Output the [x, y] coordinate of the center of the cell containing the given text.  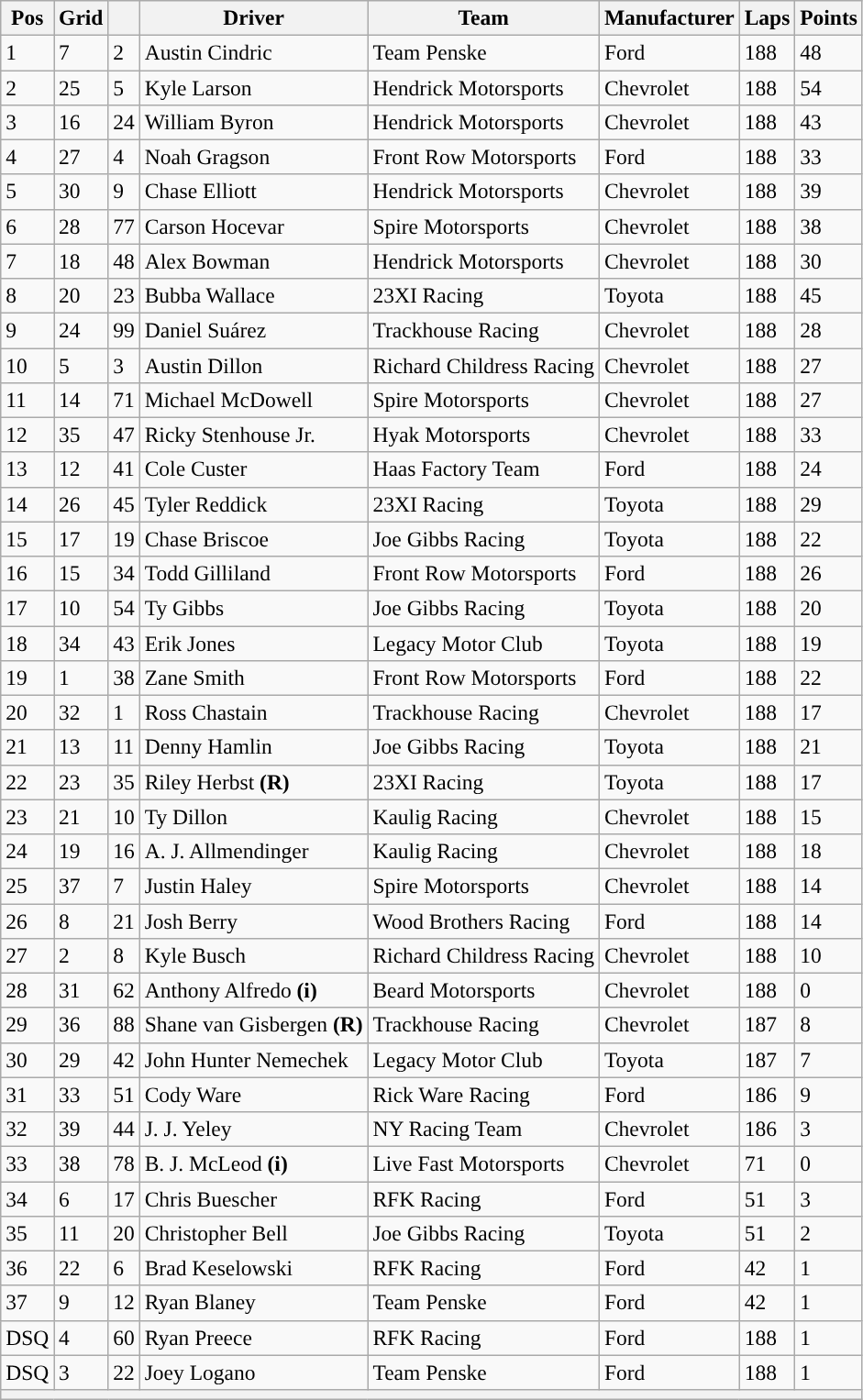
Bubba Wallace [253, 295]
Chris Buescher [253, 1198]
Cole Custer [253, 469]
Carson Hocevar [253, 226]
78 [124, 1163]
Joey Logano [253, 1372]
Team [483, 17]
Todd Gilliland [253, 573]
Ty Dillon [253, 817]
Noah Gragson [253, 157]
88 [124, 1025]
Christopher Bell [253, 1233]
Michael McDowell [253, 400]
Anthony Alfredo (i) [253, 990]
Live Fast Motorsports [483, 1163]
Pos [28, 17]
Chase Elliott [253, 192]
47 [124, 435]
Riley Herbst (R) [253, 782]
Tyler Reddick [253, 504]
41 [124, 469]
John Hunter Nemechek [253, 1060]
Haas Factory Team [483, 469]
Daniel Suárez [253, 330]
A. J. Allmendinger [253, 851]
Grid [81, 17]
Kyle Larson [253, 87]
NY Racing Team [483, 1129]
Hyak Motorsports [483, 435]
Chase Briscoe [253, 539]
Ryan Blaney [253, 1303]
Austin Dillon [253, 365]
99 [124, 330]
William Byron [253, 122]
62 [124, 990]
Manufacturer [669, 17]
Ryan Preece [253, 1338]
Rick Ware Racing [483, 1095]
Wood Brothers Racing [483, 920]
J. J. Yeley [253, 1129]
Erik Jones [253, 643]
Denny Hamlin [253, 747]
Points [829, 17]
Justin Haley [253, 886]
Driver [253, 17]
Laps [767, 17]
Shane van Gisbergen (R) [253, 1025]
Beard Motorsports [483, 990]
Austin Cindric [253, 52]
Cody Ware [253, 1095]
Josh Berry [253, 920]
Ty Gibbs [253, 608]
44 [124, 1129]
60 [124, 1338]
77 [124, 226]
Kyle Busch [253, 955]
B. J. McLeod (i) [253, 1163]
Ricky Stenhouse Jr. [253, 435]
Alex Bowman [253, 261]
Brad Keselowski [253, 1268]
Ross Chastain [253, 712]
Zane Smith [253, 678]
